Find where the given text appears and provide that cell's center as (X, Y) coordinate. 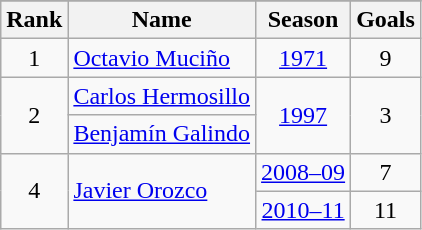
7 (386, 172)
2 (34, 115)
Goals (386, 20)
4 (34, 191)
1997 (304, 115)
Octavio Muciño (162, 58)
9 (386, 58)
1 (34, 58)
Rank (34, 20)
Benjamín Galindo (162, 134)
Javier Orozco (162, 191)
2008–09 (304, 172)
Season (304, 20)
1971 (304, 58)
2010–11 (304, 210)
11 (386, 210)
3 (386, 115)
Name (162, 20)
Carlos Hermosillo (162, 96)
